Scan for the cell matching the given text and deliver its [x, y] coordinate at center. 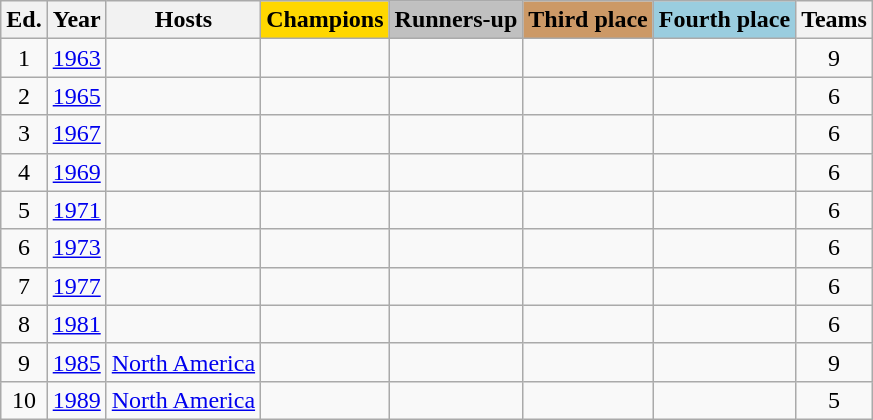
Champions [325, 20]
Hosts [183, 20]
1971 [76, 210]
2 [24, 96]
Runners-up [456, 20]
1989 [76, 400]
Year [76, 20]
1985 [76, 362]
8 [24, 324]
7 [24, 286]
Teams [834, 20]
3 [24, 134]
1965 [76, 96]
Fourth place [724, 20]
1973 [76, 248]
Ed. [24, 20]
1981 [76, 324]
1963 [76, 58]
10 [24, 400]
4 [24, 172]
1977 [76, 286]
1 [24, 58]
1967 [76, 134]
1969 [76, 172]
Third place [588, 20]
